Locate the cell with the specified text and output its (x, y) center coordinate. 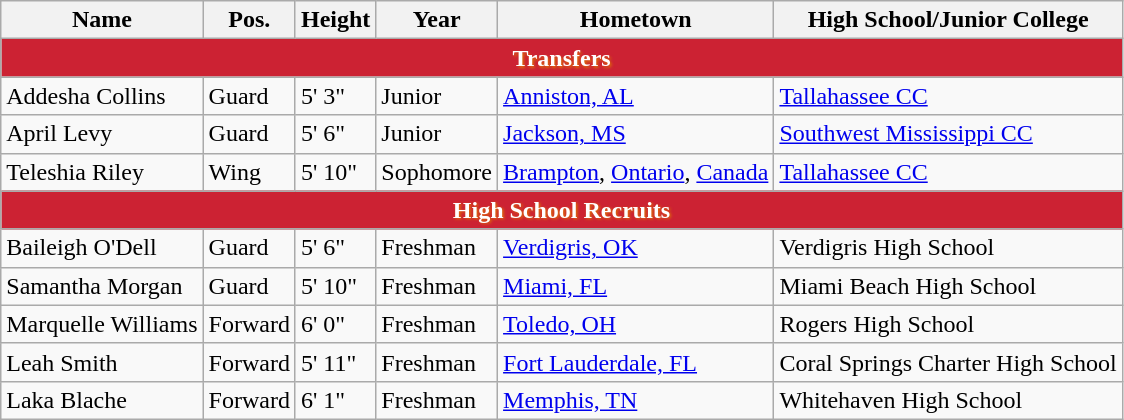
Leah Smith (102, 362)
Addesha Collins (102, 96)
April Levy (102, 134)
Miami Beach High School (948, 286)
5' 11" (335, 362)
Samantha Morgan (102, 286)
Year (437, 20)
Fort Lauderdale, FL (636, 362)
Height (335, 20)
Memphis, TN (636, 400)
6' 0" (335, 324)
Southwest Mississippi CC (948, 134)
High School/Junior College (948, 20)
Pos. (249, 20)
6' 1" (335, 400)
Laka Blache (102, 400)
Teleshia Riley (102, 172)
Verdigris High School (948, 248)
Transfers (562, 58)
Toledo, OH (636, 324)
5' 3" (335, 96)
Verdigris, OK (636, 248)
Anniston, AL (636, 96)
Sophomore (437, 172)
Brampton, Ontario, Canada (636, 172)
Wing (249, 172)
Whitehaven High School (948, 400)
Miami, FL (636, 286)
Baileigh O'Dell (102, 248)
Hometown (636, 20)
Rogers High School (948, 324)
Coral Springs Charter High School (948, 362)
High School Recruits (562, 210)
Name (102, 20)
Marquelle Williams (102, 324)
Jackson, MS (636, 134)
